Return the (x, y) coordinate for the center point of the cell that contains the specified text.  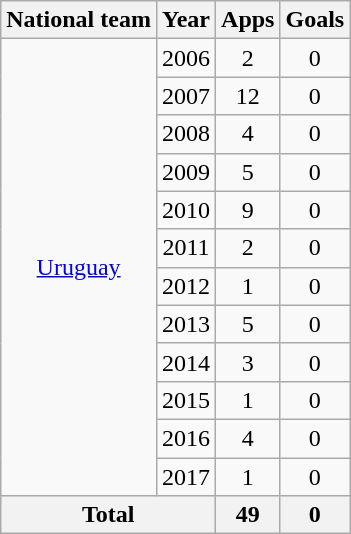
2010 (186, 210)
National team (79, 20)
2011 (186, 248)
2016 (186, 438)
2012 (186, 286)
Year (186, 20)
2017 (186, 477)
3 (248, 362)
2014 (186, 362)
2013 (186, 324)
2009 (186, 172)
49 (248, 515)
2007 (186, 96)
9 (248, 210)
Apps (248, 20)
2015 (186, 400)
12 (248, 96)
Total (108, 515)
Goals (315, 20)
Uruguay (79, 268)
2008 (186, 134)
2006 (186, 58)
